Return (x, y) of the center of cell containing provided text 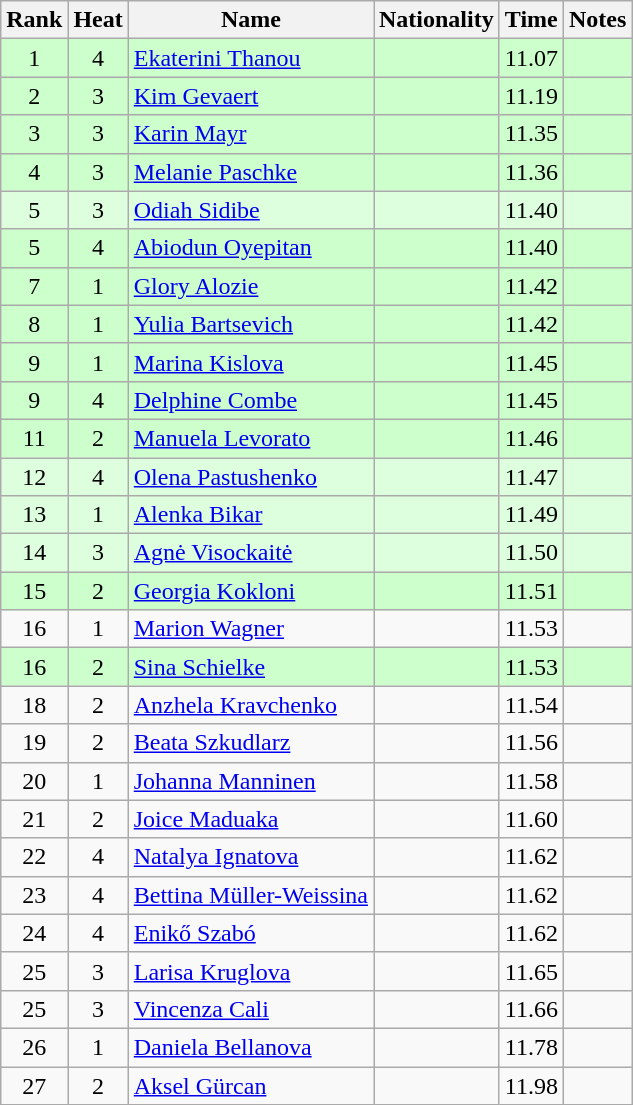
21 (34, 819)
8 (34, 324)
Sina Schielke (250, 667)
Vincenza Cali (250, 1009)
Yulia Bartsevich (250, 324)
15 (34, 591)
14 (34, 553)
7 (34, 286)
Notes (597, 20)
Rank (34, 20)
Odiah Sidibe (250, 210)
Larisa Kruglova (250, 971)
11.47 (531, 477)
20 (34, 781)
Joice Maduaka (250, 819)
11.36 (531, 172)
11.60 (531, 819)
11.49 (531, 515)
11.56 (531, 743)
11.65 (531, 971)
11.46 (531, 438)
Marion Wagner (250, 629)
18 (34, 705)
Time (531, 20)
11.51 (531, 591)
Marina Kislova (250, 362)
19 (34, 743)
11.78 (531, 1047)
Manuela Levorato (250, 438)
Anzhela Kravchenko (250, 705)
26 (34, 1047)
Georgia Kokloni (250, 591)
Olena Pastushenko (250, 477)
11.35 (531, 134)
11.54 (531, 705)
Natalya Ignatova (250, 857)
11.19 (531, 96)
22 (34, 857)
11.58 (531, 781)
23 (34, 895)
Beata Szkudlarz (250, 743)
Daniela Bellanova (250, 1047)
11.66 (531, 1009)
11.50 (531, 553)
24 (34, 933)
Johanna Manninen (250, 781)
Alenka Bikar (250, 515)
Aksel Gürcan (250, 1085)
Nationality (437, 20)
27 (34, 1085)
Enikő Szabó (250, 933)
Kim Gevaert (250, 96)
Glory Alozie (250, 286)
11 (34, 438)
11.98 (531, 1085)
Melanie Paschke (250, 172)
12 (34, 477)
Delphine Combe (250, 400)
Heat (98, 20)
Agnė Visockaitė (250, 553)
13 (34, 515)
11.07 (531, 58)
Karin Mayr (250, 134)
Abiodun Oyepitan (250, 248)
Bettina Müller-Weissina (250, 895)
Ekaterini Thanou (250, 58)
Name (250, 20)
